Provide the (x, y) coordinate of the cell's center where the given text is located.  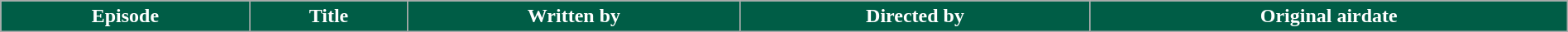
Episode (126, 16)
Title (329, 16)
Written by (574, 16)
Directed by (915, 16)
Original airdate (1328, 16)
